From the cell containing the given text, extract its center point as [x, y] coordinate. 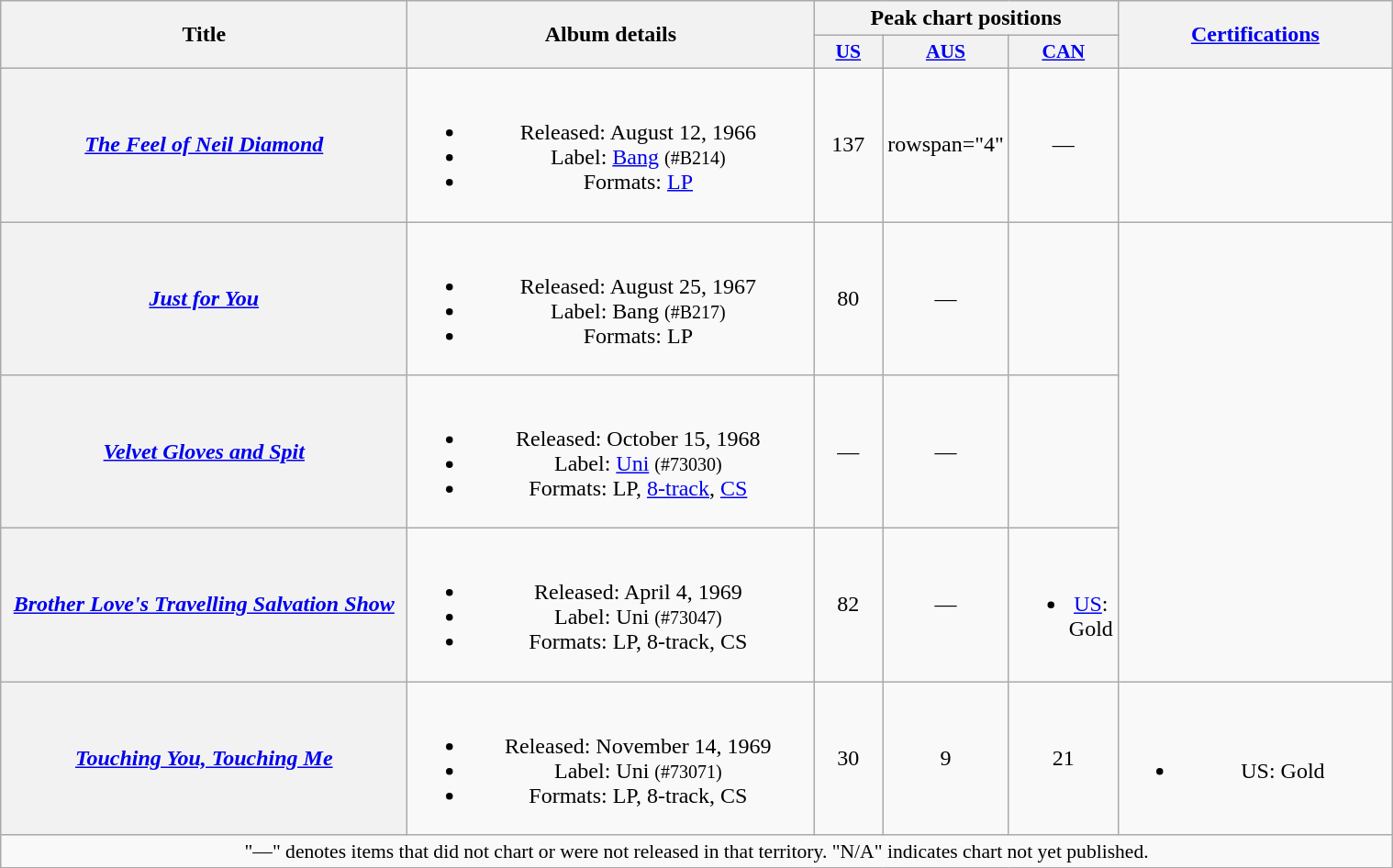
9 [946, 758]
Certifications [1255, 35]
Brother Love's Travelling Salvation Show [204, 606]
Released: April 4, 1969Label: Uni (#73047)Formats: LP, 8-track, CS [611, 606]
Title [204, 35]
82 [848, 606]
Touching You, Touching Me [204, 758]
US [848, 52]
The Feel of Neil Diamond [204, 145]
Released: October 15, 1968Label: Uni (#73030)Formats: LP, 8-track, CS [611, 451]
Released: August 25, 1967Label: Bang (#B217)Formats: LP [611, 299]
Released: November 14, 1969Label: Uni (#73071)Formats: LP, 8-track, CS [611, 758]
Velvet Gloves and Spit [204, 451]
80 [848, 299]
Released: August 12, 1966Label: Bang (#B214)Formats: LP [611, 145]
Album details [611, 35]
Just for You [204, 299]
Peak chart positions [965, 18]
137 [848, 145]
21 [1063, 758]
rowspan="4" [946, 145]
CAN [1063, 52]
AUS [946, 52]
"—" denotes items that did not chart or were not released in that territory. "N/A" indicates chart not yet published. [697, 851]
30 [848, 758]
